Find where the given text appears and provide that cell's center as [X, Y] coordinate. 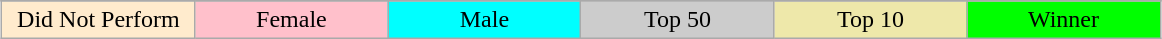
Female [292, 20]
Top 10 [870, 20]
Did Not Perform [98, 20]
Male [484, 20]
Winner [1064, 20]
Top 50 [678, 20]
